Determine the (x, y) coordinate at the center of the cell enclosing the given text.  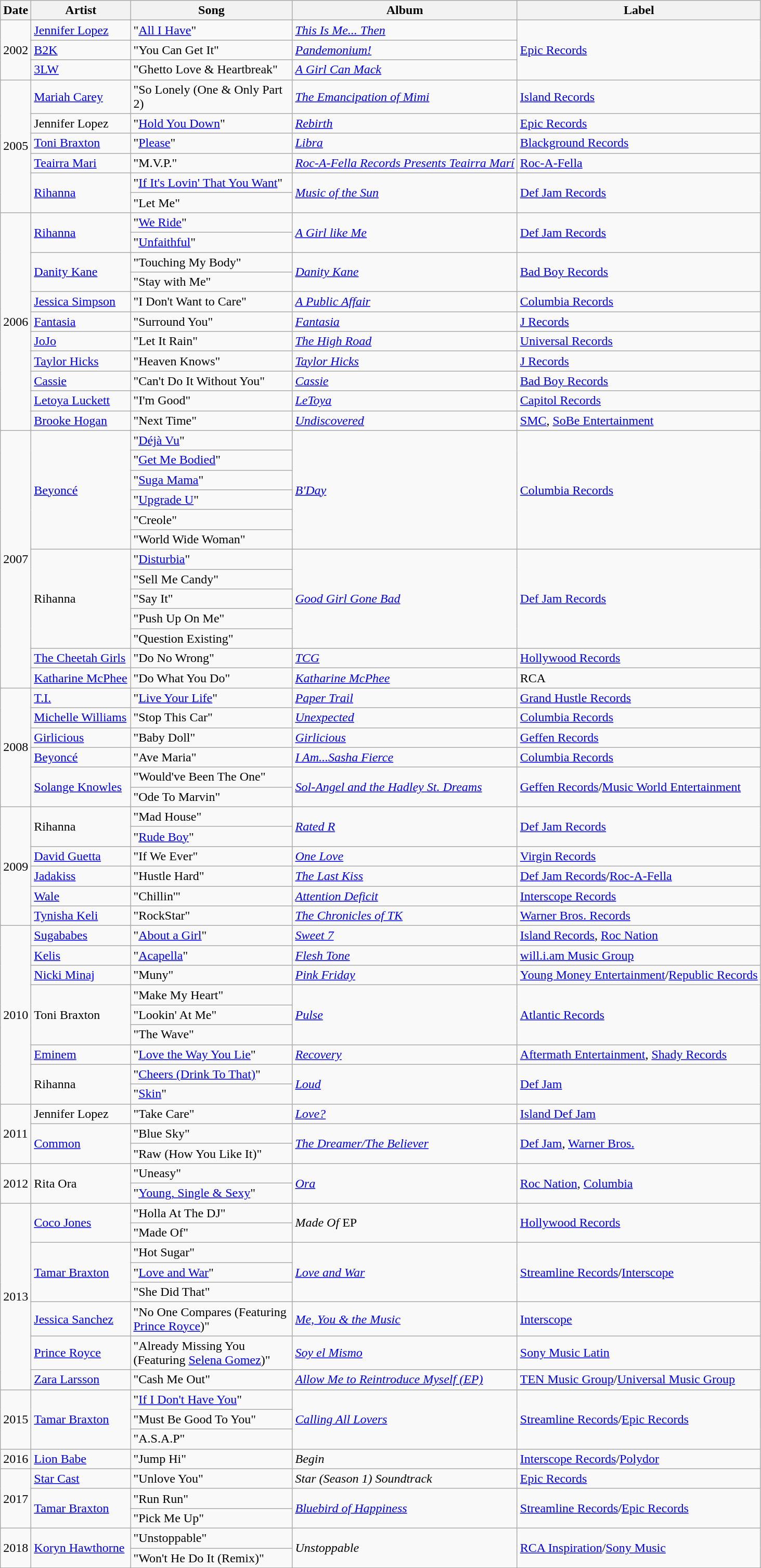
2013 (16, 1296)
Mariah Carey (81, 97)
"Next Time" (211, 420)
"Run Run" (211, 1498)
"Muny" (211, 975)
Roc-A-Fella (639, 163)
"Made Of" (211, 1233)
One Love (405, 856)
"Ave Maria" (211, 757)
Good Girl Gone Bad (405, 598)
Michelle Williams (81, 718)
The Last Kiss (405, 876)
"Get Me Bodied" (211, 460)
"Say It" (211, 599)
Ora (405, 1183)
"Hold You Down" (211, 123)
Interscope Records/Polydor (639, 1459)
"Let It Rain" (211, 341)
"Uneasy" (211, 1173)
"You Can Get It" (211, 50)
"Suga Mama" (211, 480)
Sony Music Latin (639, 1353)
Paper Trail (405, 698)
"Unstoppable" (211, 1538)
"Must Be Good To You" (211, 1419)
"A.S.A.P" (211, 1439)
Begin (405, 1459)
2007 (16, 559)
SMC, SoBe Entertainment (639, 420)
The Emancipation of Mimi (405, 97)
"Live Your Life" (211, 698)
Interscope (639, 1319)
"Acapella" (211, 955)
3LW (81, 70)
Pulse (405, 1015)
Loud (405, 1084)
"Rude Boy" (211, 836)
Island Records (639, 97)
Zara Larsson (81, 1380)
"Question Existing" (211, 639)
Sweet 7 (405, 936)
2012 (16, 1183)
Sol-Angel and the Hadley St. Dreams (405, 787)
"So Lonely (One & Only Part 2) (211, 97)
T.I. (81, 698)
TCG (405, 658)
"Ode To Marvin" (211, 797)
Brooke Hogan (81, 420)
"Hot Sugar" (211, 1253)
Sugababes (81, 936)
Jessica Simpson (81, 302)
David Guetta (81, 856)
"Make My Heart" (211, 995)
Music of the Sun (405, 193)
Wale (81, 896)
"Surround You" (211, 322)
"Jump Hi" (211, 1459)
2016 (16, 1459)
"Push Up On Me" (211, 619)
"I Don't Want to Care" (211, 302)
"The Wave" (211, 1035)
"Creole" (211, 519)
"Sell Me Candy" (211, 579)
2008 (16, 747)
Unexpected (405, 718)
"No One Compares (Featuring Prince Royce)" (211, 1319)
Capitol Records (639, 401)
B'Day (405, 490)
"We Ride" (211, 222)
Libra (405, 143)
Geffen Records (639, 737)
Rebirth (405, 123)
Warner Bros. Records (639, 916)
Star Cast (81, 1478)
"Touching My Body" (211, 262)
"Blue Sky" (211, 1133)
Streamline Records/Interscope (639, 1272)
Virgin Records (639, 856)
"Baby Doll" (211, 737)
"If It's Lovin' That You Want" (211, 183)
Song (211, 10)
Unstoppable (405, 1548)
"Do No Wrong" (211, 658)
Universal Records (639, 341)
"Do What You Do" (211, 678)
Interscope Records (639, 896)
"Pick Me Up" (211, 1518)
Grand Hustle Records (639, 698)
"About a Girl" (211, 936)
Koryn Hawthorne (81, 1548)
RCA Inspiration/Sony Music (639, 1548)
2005 (16, 146)
The Cheetah Girls (81, 658)
TEN Music Group/Universal Music Group (639, 1380)
Date (16, 10)
Roc Nation, Columbia (639, 1183)
"Raw (How You Like It)" (211, 1153)
Pink Friday (405, 975)
Star (Season 1) Soundtrack (405, 1478)
"Please" (211, 143)
Undiscovered (405, 420)
"Unfaithful" (211, 242)
A Girl Can Mack (405, 70)
"Ghetto Love & Heartbreak" (211, 70)
"I'm Good" (211, 401)
"World Wide Woman" (211, 539)
Lion Babe (81, 1459)
"Won't He Do It (Remix)" (211, 1558)
Bluebird of Happiness (405, 1508)
A Public Affair (405, 302)
Recovery (405, 1054)
"All I Have" (211, 30)
Label (639, 10)
"Holla At The DJ" (211, 1213)
"Unlove You" (211, 1478)
Def Jam, Warner Bros. (639, 1143)
RCA (639, 678)
"Cash Me Out" (211, 1380)
Teairra Mari (81, 163)
Jessica Sanchez (81, 1319)
Atlantic Records (639, 1015)
"Skin" (211, 1094)
"Chillin'" (211, 896)
Young Money Entertainment/Republic Records (639, 975)
Jadakiss (81, 876)
"Upgrade U" (211, 500)
"Love and War" (211, 1272)
A Girl like Me (405, 232)
Common (81, 1143)
"Let Me" (211, 202)
"Hustle Hard" (211, 876)
Flesh Tone (405, 955)
"RockStar" (211, 916)
"Young, Single & Sexy" (211, 1193)
"She Did That" (211, 1292)
I Am...Sasha Fierce (405, 757)
Love? (405, 1114)
Attention Deficit (405, 896)
JoJo (81, 341)
Me, You & the Music (405, 1319)
Eminem (81, 1054)
This Is Me... Then (405, 30)
Blackground Records (639, 143)
Artist (81, 10)
"Already Missing You (Featuring Selena Gomez)" (211, 1353)
Allow Me to Reintroduce Myself (EP) (405, 1380)
"Déjà Vu" (211, 440)
Love and War (405, 1272)
2010 (16, 1015)
"Would've Been The One" (211, 777)
"Love the Way You Lie" (211, 1054)
LeToya (405, 401)
"Heaven Knows" (211, 361)
Calling All Lovers (405, 1419)
Album (405, 10)
Island Records, Roc Nation (639, 936)
2006 (16, 322)
Roc-A-Fella Records Presents Teairra Marí (405, 163)
"M.V.P." (211, 163)
The Chronicles of TK (405, 916)
The High Road (405, 341)
will.i.am Music Group (639, 955)
2011 (16, 1133)
2002 (16, 50)
Rita Ora (81, 1183)
Kelis (81, 955)
2015 (16, 1419)
Coco Jones (81, 1223)
Tynisha Keli (81, 916)
Geffen Records/Music World Entertainment (639, 787)
Soy el Mismo (405, 1353)
2018 (16, 1548)
"Can't Do It Without You" (211, 381)
Rated R (405, 826)
"If We Ever" (211, 856)
"Stay with Me" (211, 282)
"If I Don't Have You" (211, 1399)
Def Jam Records/Roc-A-Fella (639, 876)
Pandemonium! (405, 50)
The Dreamer/The Believer (405, 1143)
"Mad House" (211, 817)
"Stop This Car" (211, 718)
Made Of EP (405, 1223)
Prince Royce (81, 1353)
"Take Care" (211, 1114)
Nicki Minaj (81, 975)
"Disturbia" (211, 559)
Aftermath Entertainment, Shady Records (639, 1054)
B2K (81, 50)
2017 (16, 1498)
"Lookin' At Me" (211, 1015)
2009 (16, 866)
Island Def Jam (639, 1114)
Letoya Luckett (81, 401)
Solange Knowles (81, 787)
Def Jam (639, 1084)
"Cheers (Drink To That)" (211, 1074)
